From the cell containing the given text, extract its center point as [X, Y] coordinate. 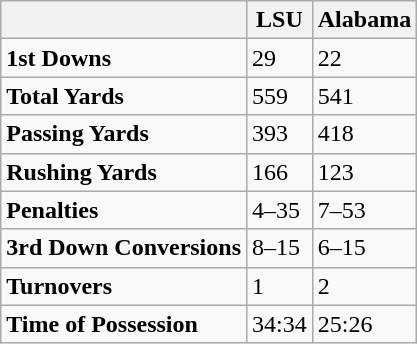
1st Downs [124, 58]
34:34 [280, 324]
Alabama [364, 20]
Time of Possession [124, 324]
559 [280, 96]
29 [280, 58]
4–35 [280, 210]
166 [280, 172]
7–53 [364, 210]
8–15 [280, 248]
22 [364, 58]
541 [364, 96]
LSU [280, 20]
Passing Yards [124, 134]
123 [364, 172]
Rushing Yards [124, 172]
Total Yards [124, 96]
25:26 [364, 324]
1 [280, 286]
418 [364, 134]
3rd Down Conversions [124, 248]
393 [280, 134]
6–15 [364, 248]
Turnovers [124, 286]
Penalties [124, 210]
2 [364, 286]
